Capture the cell that displays the provided text and extract its [X, Y] central coordinate. 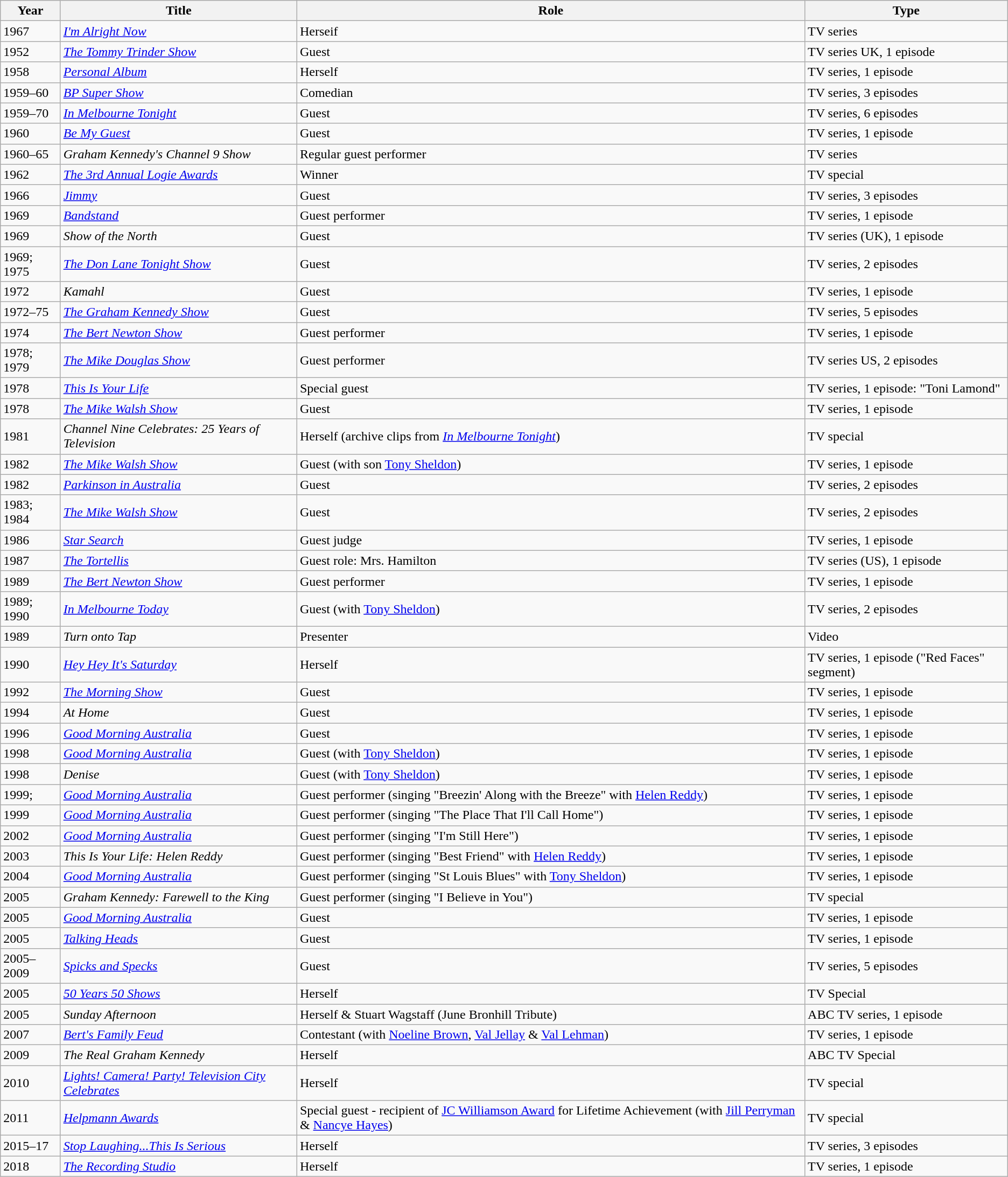
1992 [30, 692]
Spicks and Specks [179, 966]
Comedian [550, 93]
The Morning Show [179, 692]
1967 [30, 31]
Guest performer (singing "The Place That I'll Call Home") [550, 815]
The Recording Studio [179, 1166]
Herself & Stuart Wagstaff (June Bronhill Tribute) [550, 1014]
1960–65 [30, 154]
Guest performer (singing "Best Friend" with Helen Reddy) [550, 856]
The Tortellis [179, 561]
Guest performer (singing "St Louis Blues" with Tony Sheldon) [550, 877]
TV series, 1 episode: "Toni Lamond" [907, 388]
1986 [30, 540]
1978; 1979 [30, 361]
Lights! Camera! Party! Television City Celebrates [179, 1083]
1996 [30, 733]
1999 [30, 815]
1983; 1984 [30, 513]
The Real Graham Kennedy [179, 1055]
TV series US, 2 episodes [907, 361]
1958 [30, 72]
1959–70 [30, 113]
Video [907, 636]
Stop Laughing...This Is Serious [179, 1146]
At Home [179, 713]
TV series (UK), 1 episode [907, 236]
Talking Heads [179, 938]
Bandstand [179, 215]
I'm Alright Now [179, 31]
Personal Album [179, 72]
TV series, 6 episodes [907, 113]
BP Super Show [179, 93]
This Is Your Life: Helen Reddy [179, 856]
Guest role: Mrs. Hamilton [550, 561]
In Melbourne Tonight [179, 113]
Guest performer (singing "Breezin' Along with the Breeze" with Helen Reddy) [550, 795]
Parkinson in Australia [179, 485]
Guest (with son Tony Sheldon) [550, 464]
Turn onto Tap [179, 636]
1989; 1990 [30, 608]
TV series UK, 1 episode [907, 52]
1972–75 [30, 312]
1960 [30, 134]
Bert's Family Feud [179, 1035]
Be My Guest [179, 134]
The Don Lane Tonight Show [179, 264]
Helpmann Awards [179, 1118]
Type [907, 11]
Special guest - recipient of JC Williamson Award for Lifetime Achievement (with Jill Perryman & Nancye Hayes) [550, 1118]
1962 [30, 174]
1966 [30, 195]
50 Years 50 Shows [179, 993]
Jimmy [179, 195]
2003 [30, 856]
Winner [550, 174]
TV series, 1 episode ("Red Faces" segment) [907, 664]
1994 [30, 713]
1981 [30, 436]
2010 [30, 1083]
Regular guest performer [550, 154]
1972 [30, 292]
1987 [30, 561]
Show of the North [179, 236]
2004 [30, 877]
Sunday Afternoon [179, 1014]
ABC TV Special [907, 1055]
Graham Kennedy's Channel 9 Show [179, 154]
Denise [179, 774]
2002 [30, 836]
The 3rd Annual Logie Awards [179, 174]
Contestant (with Noeline Brown, Val Jellay & Val Lehman) [550, 1035]
Guest performer (singing "I'm Still Here") [550, 836]
1969; 1975 [30, 264]
Role [550, 11]
2007 [30, 1035]
Hey Hey It's Saturday [179, 664]
Herself (archive clips from In Melbourne Tonight) [550, 436]
1999; [30, 795]
The Graham Kennedy Show [179, 312]
1990 [30, 664]
Star Search [179, 540]
Special guest [550, 388]
2011 [30, 1118]
1974 [30, 333]
TV Special [907, 993]
Graham Kennedy: Farewell to the King [179, 897]
Title [179, 11]
Year [30, 11]
Presenter [550, 636]
This Is Your Life [179, 388]
ABC TV series, 1 episode [907, 1014]
2018 [30, 1166]
2015–17 [30, 1146]
Herseif [550, 31]
Kamahl [179, 292]
2005–2009 [30, 966]
Guest performer (singing "I Believe in You") [550, 897]
1959–60 [30, 93]
In Melbourne Today [179, 608]
TV series (US), 1 episode [907, 561]
Channel Nine Celebrates: 25 Years of Television [179, 436]
1952 [30, 52]
The Tommy Trinder Show [179, 52]
2009 [30, 1055]
The Mike Douglas Show [179, 361]
Guest judge [550, 540]
